Extract the [X, Y] coordinate from the center of the cell holding the provided text.  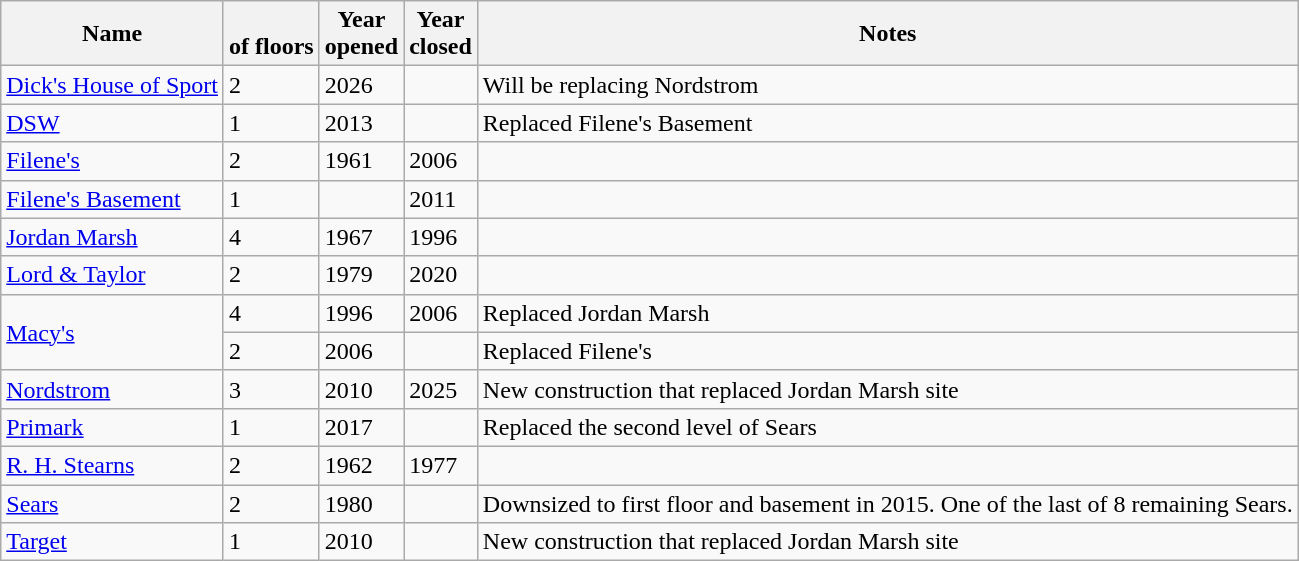
DSW [112, 123]
Will be replacing Nordstrom [888, 85]
of floors [271, 34]
Dick's House of Sport [112, 85]
Jordan Marsh [112, 237]
Primark [112, 427]
Filene's Basement [112, 199]
Yearclosed [441, 34]
Name [112, 34]
1961 [361, 161]
Lord & Taylor [112, 275]
Yearopened [361, 34]
1977 [441, 465]
Replaced Filene's Basement [888, 123]
Target [112, 542]
1979 [361, 275]
3 [271, 389]
1980 [361, 503]
2026 [361, 85]
2017 [361, 427]
2025 [441, 389]
Sears [112, 503]
Replaced the second level of Sears [888, 427]
R. H. Stearns [112, 465]
2013 [361, 123]
Replaced Jordan Marsh [888, 313]
Notes [888, 34]
1962 [361, 465]
Macy's [112, 332]
Replaced Filene's [888, 351]
2020 [441, 275]
Downsized to first floor and basement in 2015. One of the last of 8 remaining Sears. [888, 503]
Nordstrom [112, 389]
2011 [441, 199]
1967 [361, 237]
Filene's [112, 161]
